Output the (X, Y) coordinate of the center of the cell containing the given text.  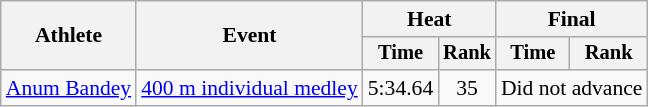
Did not advance (572, 88)
Final (572, 19)
400 m individual medley (250, 88)
Heat (430, 19)
Anum Bandey (68, 88)
35 (467, 88)
5:34.64 (400, 88)
Event (250, 36)
Athlete (68, 36)
